Identify which cell holds the provided text, then report its (x, y) central coordinate. 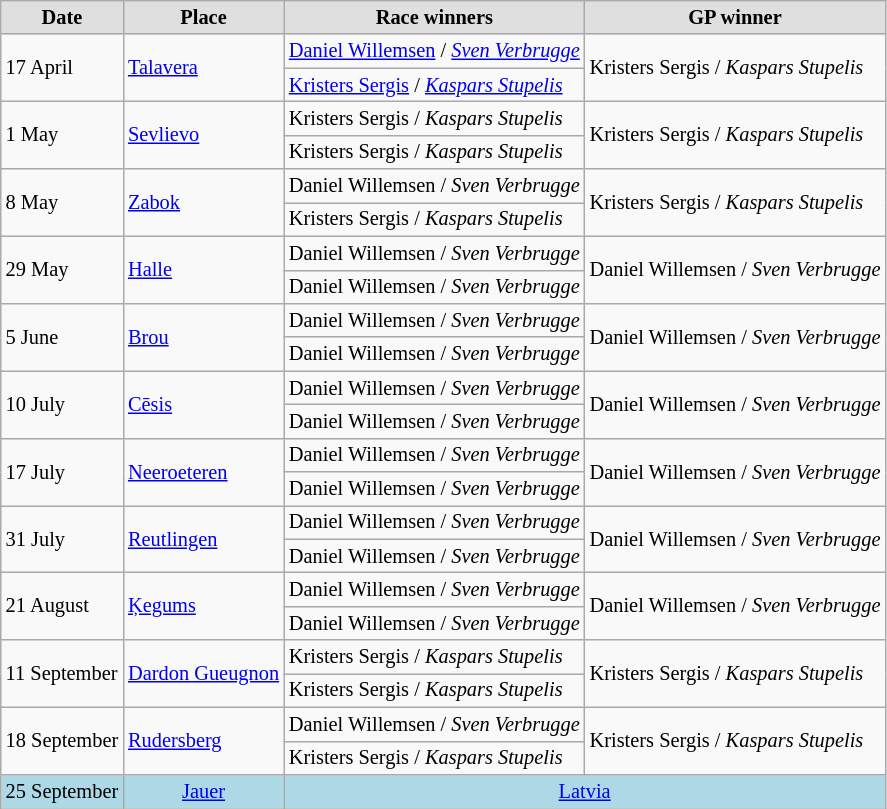
Neeroeteren (204, 472)
Rudersberg (204, 740)
Cēsis (204, 404)
10 July (62, 404)
5 June (62, 336)
18 September (62, 740)
Jauer (204, 791)
17 April (62, 68)
Place (204, 17)
29 May (62, 270)
25 September (62, 791)
Brou (204, 336)
Zabok (204, 202)
Ķegums (204, 606)
31 July (62, 538)
1 May (62, 134)
8 May (62, 202)
21 August (62, 606)
GP winner (736, 17)
Halle (204, 270)
Sevlievo (204, 134)
17 July (62, 472)
Date (62, 17)
Latvia (584, 791)
Race winners (434, 17)
Dardon Gueugnon (204, 674)
11 September (62, 674)
Talavera (204, 68)
Reutlingen (204, 538)
